Find where the given text appears and provide that cell's center as (X, Y) coordinate. 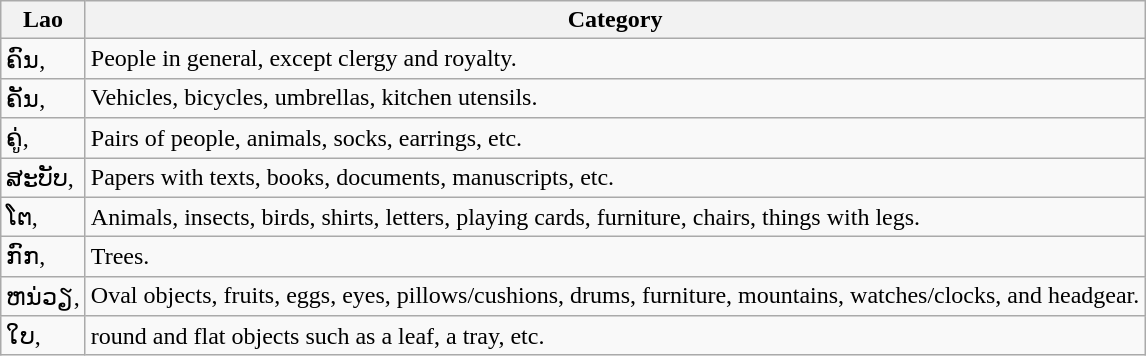
ຄັນ, (44, 98)
Animals, insects, birds, shirts, letters, playing cards, furniture, chairs, things with legs. (615, 217)
Vehicles, bicycles, umbrellas, kitchen utensils. (615, 98)
ກົກ, (44, 257)
round and flat objects such as a leaf, a tray, etc. (615, 336)
ສະບັບ, (44, 178)
Papers with texts, books, documents, manuscripts, etc. (615, 178)
Pairs of people, animals, socks, earrings, etc. (615, 138)
ໂຕ, (44, 217)
Trees. (615, 257)
ຄົນ, (44, 59)
ໃບ, (44, 336)
ຄູ່, (44, 138)
People in general, except clergy and royalty. (615, 59)
Oval objects, fruits, eggs, eyes, pillows/cushions, drums, furniture, mountains, watches/clocks, and headgear. (615, 296)
Lao (44, 20)
Category (615, 20)
ຫນ່ວຽ, (44, 296)
